From the cell containing the given text, extract its center point as [X, Y] coordinate. 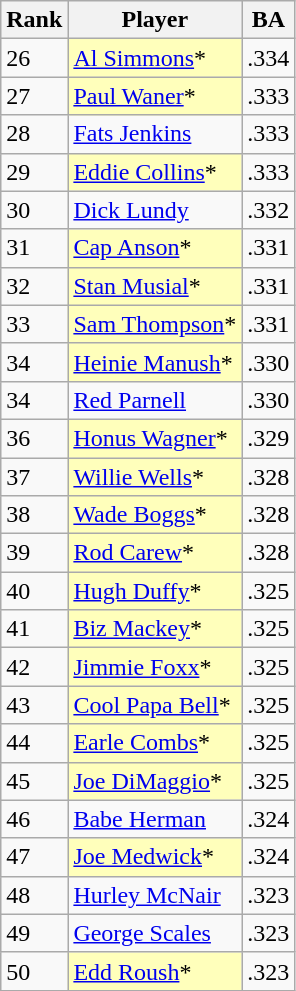
40 [34, 591]
Player [155, 20]
46 [34, 819]
28 [34, 134]
44 [34, 743]
Edd Roush* [155, 971]
Eddie Collins* [155, 172]
Cool Papa Bell* [155, 705]
.334 [268, 58]
Heinie Manush* [155, 362]
.332 [268, 210]
26 [34, 58]
Rank [34, 20]
Fats Jenkins [155, 134]
Hugh Duffy* [155, 591]
Joe DiMaggio* [155, 781]
27 [34, 96]
48 [34, 895]
32 [34, 286]
47 [34, 857]
Honus Wagner* [155, 438]
37 [34, 477]
41 [34, 629]
33 [34, 324]
31 [34, 248]
36 [34, 438]
George Scales [155, 933]
Willie Wells* [155, 477]
45 [34, 781]
Sam Thompson* [155, 324]
Jimmie Foxx* [155, 667]
Cap Anson* [155, 248]
Babe Herman [155, 819]
.329 [268, 438]
Dick Lundy [155, 210]
49 [34, 933]
Paul Waner* [155, 96]
38 [34, 515]
Wade Boggs* [155, 515]
43 [34, 705]
Rod Carew* [155, 553]
Stan Musial* [155, 286]
Joe Medwick* [155, 857]
Al Simmons* [155, 58]
42 [34, 667]
50 [34, 971]
Hurley McNair [155, 895]
Red Parnell [155, 400]
29 [34, 172]
Earle Combs* [155, 743]
Biz Mackey* [155, 629]
BA [268, 20]
39 [34, 553]
30 [34, 210]
